Return the [X, Y] coordinate for the center point of the cell that contains the specified text.  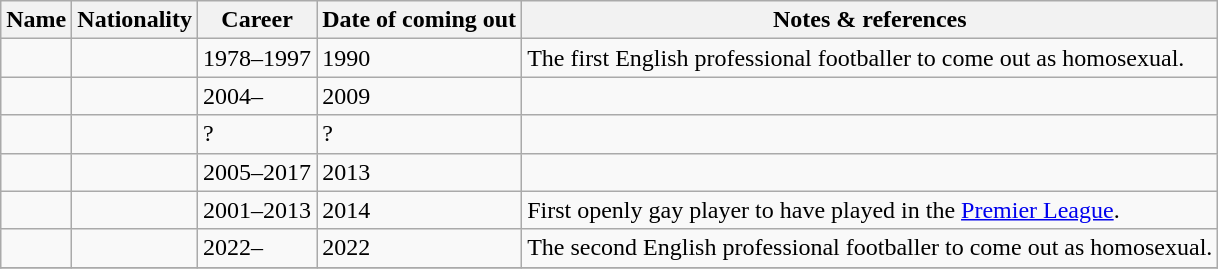
2022– [258, 248]
The first English professional footballer to come out as homosexual. [870, 58]
Notes & references [870, 20]
2009 [420, 96]
Date of coming out [420, 20]
2013 [420, 172]
2022 [420, 248]
2005–2017 [258, 172]
2014 [420, 210]
Name [36, 20]
Nationality [135, 20]
Career [258, 20]
1978–1997 [258, 58]
The second English professional footballer to come out as homosexual. [870, 248]
2004– [258, 96]
1990 [420, 58]
2001–2013 [258, 210]
First openly gay player to have played in the Premier League. [870, 210]
